Capture the cell that displays the provided text and extract its [x, y] central coordinate. 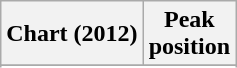
Peakposition [189, 34]
Chart (2012) [72, 34]
